Search for the cell housing the specified text and yield its [x, y] center coordinate. 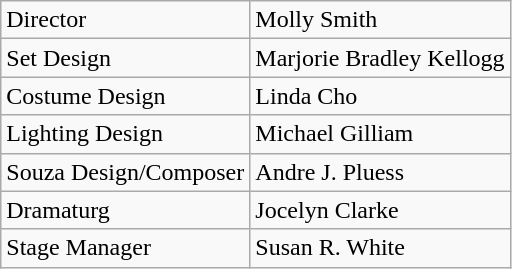
Costume Design [126, 96]
Stage Manager [126, 248]
Dramaturg [126, 210]
Souza Design/Composer [126, 172]
Molly Smith [380, 20]
Set Design [126, 58]
Marjorie Bradley Kellogg [380, 58]
Director [126, 20]
Lighting Design [126, 134]
Andre J. Pluess [380, 172]
Jocelyn Clarke [380, 210]
Linda Cho [380, 96]
Susan R. White [380, 248]
Michael Gilliam [380, 134]
